Find where the given text appears and provide that cell's center as (X, Y) coordinate. 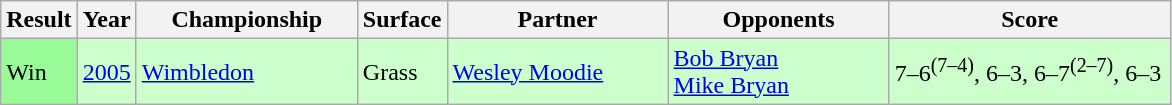
Championship (246, 20)
Opponents (778, 20)
Bob Bryan Mike Bryan (778, 72)
Score (1030, 20)
Surface (402, 20)
Wesley Moodie (558, 72)
Win (39, 72)
Wimbledon (246, 72)
7–6(7–4), 6–3, 6–7(2–7), 6–3 (1030, 72)
Year (106, 20)
2005 (106, 72)
Grass (402, 72)
Result (39, 20)
Partner (558, 20)
